Search for the cell housing the specified text and yield its (X, Y) center coordinate. 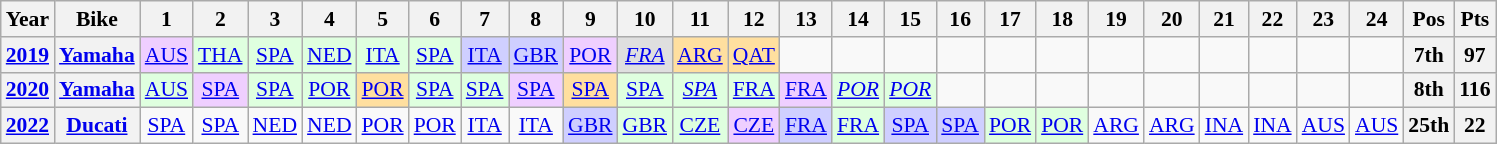
THA (220, 55)
Year (28, 19)
3 (275, 19)
13 (806, 19)
5 (383, 19)
7 (485, 19)
2022 (28, 126)
QAT (754, 55)
8 (536, 19)
9 (590, 19)
20 (1172, 19)
23 (1324, 19)
6 (435, 19)
12 (754, 19)
16 (960, 19)
1 (166, 19)
10 (646, 19)
Ducati (97, 126)
25th (1428, 126)
2 (220, 19)
97 (1474, 55)
Bike (97, 19)
18 (1062, 19)
Pos (1428, 19)
116 (1474, 90)
8th (1428, 90)
2019 (28, 55)
7th (1428, 55)
17 (1010, 19)
21 (1224, 19)
15 (910, 19)
4 (329, 19)
14 (858, 19)
Pts (1474, 19)
19 (1116, 19)
11 (700, 19)
2020 (28, 90)
24 (1376, 19)
